Provide the [X, Y] coordinate of the cell's center where the given text is located.  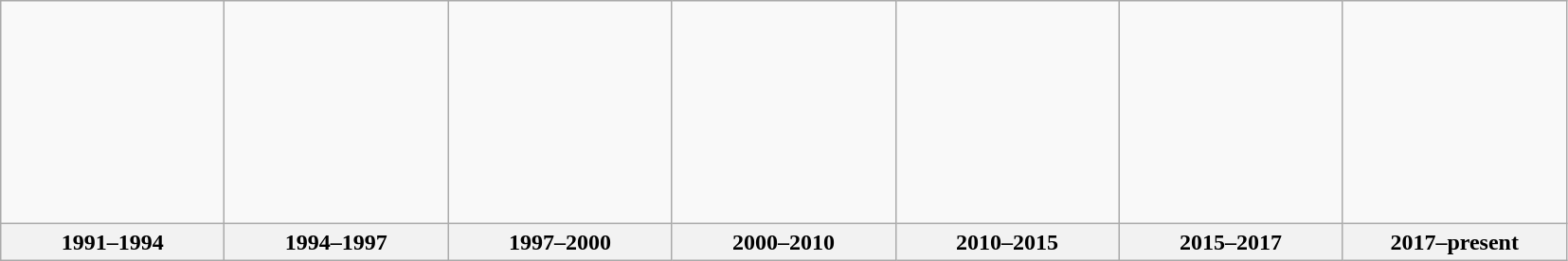
2010–2015 [1007, 242]
2000–2010 [784, 242]
1991–1994 [113, 242]
1994–1997 [336, 242]
2017–present [1454, 242]
2015–2017 [1231, 242]
1997–2000 [560, 242]
